Return the (x, y) coordinate for the center point of the cell that contains the specified text.  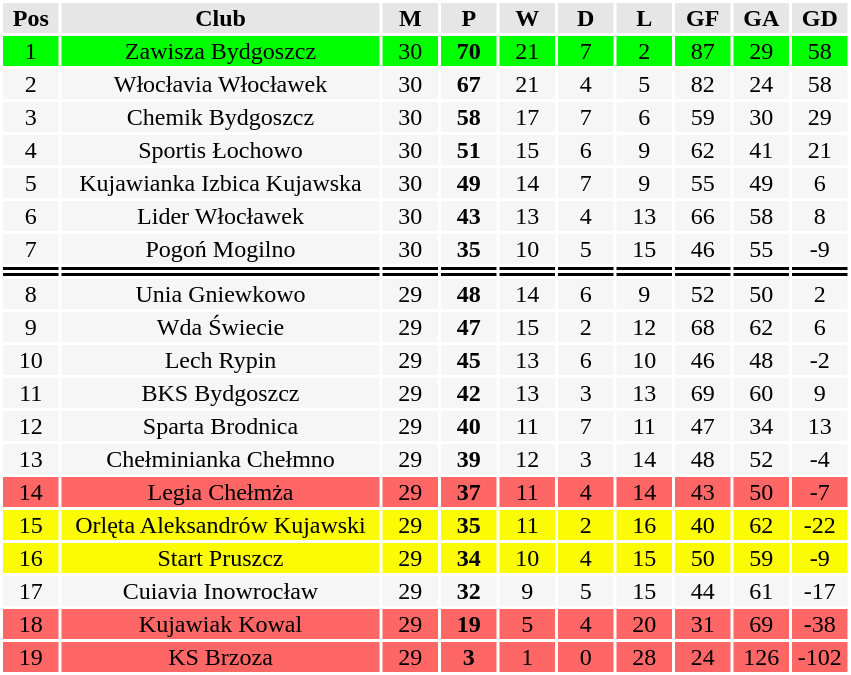
44 (703, 591)
BKS Bydgoszcz (221, 393)
Kujawiak Kowal (221, 624)
Legia Chełmża (221, 492)
0 (586, 657)
Lech Rypin (221, 360)
67 (469, 84)
-2 (820, 360)
42 (469, 393)
66 (703, 216)
Sparta Brodnica (221, 426)
18 (31, 624)
31 (703, 624)
Pogoń Mogilno (221, 249)
P (469, 18)
D (586, 18)
Cuiavia Inowrocław (221, 591)
61 (762, 591)
20 (644, 624)
87 (703, 51)
Chełminianka Chełmno (221, 459)
Lider Włocławek (221, 216)
-7 (820, 492)
-38 (820, 624)
45 (469, 360)
KS Brzoza (221, 657)
-17 (820, 591)
L (644, 18)
Wda Świecie (221, 327)
28 (644, 657)
-22 (820, 525)
Club (221, 18)
Pos (31, 18)
GF (703, 18)
Unia Gniewkowo (221, 294)
-102 (820, 657)
GD (820, 18)
Zawisza Bydgoszcz (221, 51)
51 (469, 150)
Włocłavia Włocławek (221, 84)
GA (762, 18)
37 (469, 492)
-4 (820, 459)
Orlęta Aleksandrów Kujawski (221, 525)
68 (703, 327)
70 (469, 51)
Start Pruszcz (221, 558)
39 (469, 459)
126 (762, 657)
32 (469, 591)
Sportis Łochowo (221, 150)
60 (762, 393)
82 (703, 84)
Chemik Bydgoszcz (221, 117)
M (410, 18)
Kujawianka Izbica Kujawska (221, 183)
41 (762, 150)
W (528, 18)
